Locate the cell with the specified text and output its [X, Y] center coordinate. 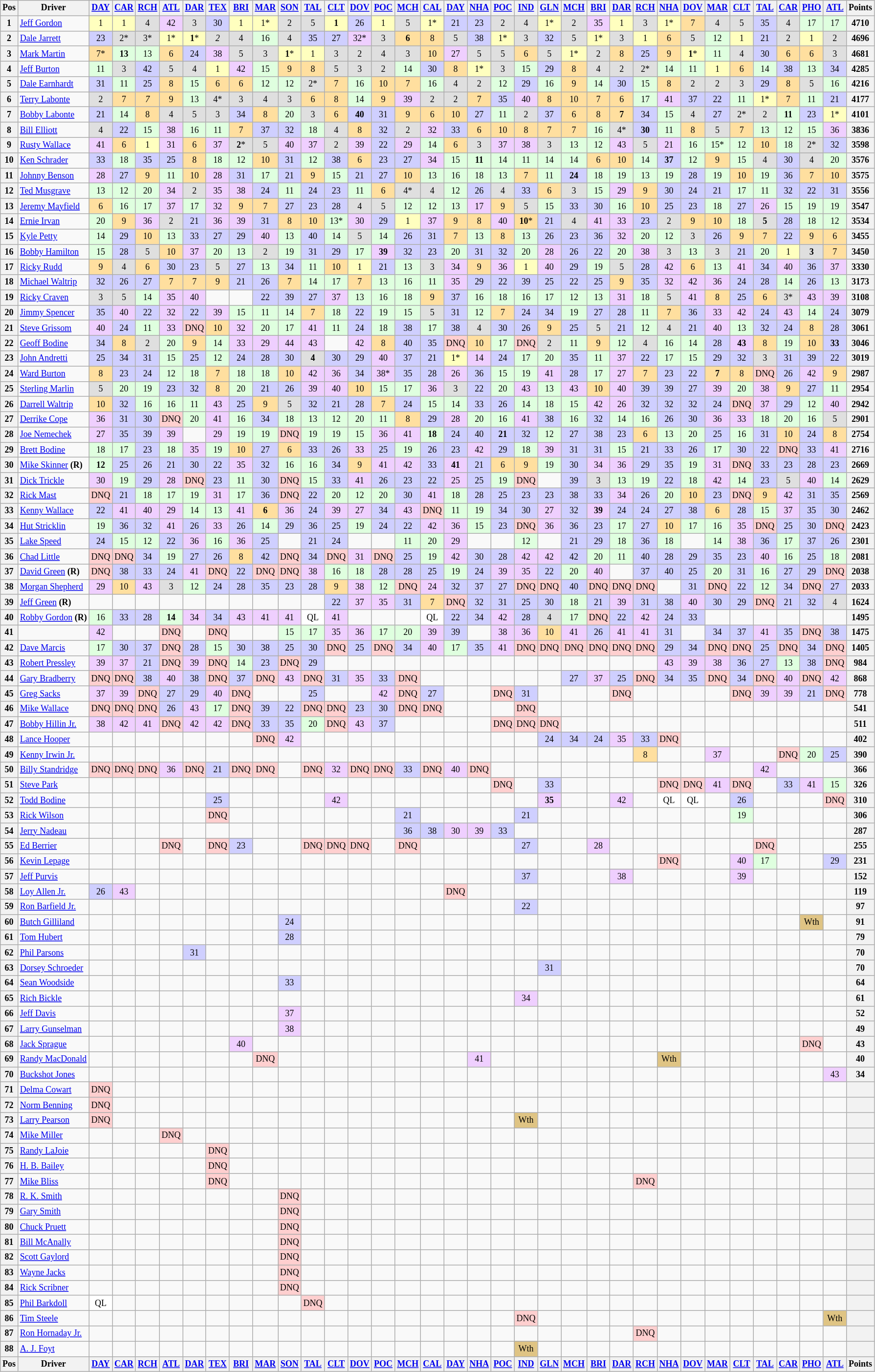
Terry Labonte [53, 100]
87 [9, 1333]
Ricky Craven [53, 297]
1624 [860, 602]
Bill Elliott [53, 130]
Randy MacDonald [53, 1060]
Sterling Marlin [53, 389]
Dave Marcis [53, 648]
Bobby Hamilton [53, 252]
Rich Bickle [53, 998]
60 [9, 922]
3547 [860, 206]
59 [9, 907]
390 [860, 755]
Dale Jarrett [53, 38]
58 [9, 892]
73 [9, 1120]
Dorsey Schroeder [53, 968]
Jeff Davis [53, 1014]
1405 [860, 648]
3061 [860, 327]
2423 [860, 526]
63 [9, 968]
3598 [860, 145]
50 [9, 769]
Jeff Purvis [53, 877]
Robby Gordon (R) [53, 618]
3450 [860, 252]
4696 [860, 38]
91 [860, 922]
4101 [860, 114]
Robert Pressley [53, 663]
38* [383, 373]
85 [9, 1303]
55 [9, 846]
97 [860, 907]
2901 [860, 419]
3534 [860, 221]
Tom Hubert [53, 937]
Darrell Waltrip [53, 404]
Buckshot Jones [53, 1074]
51 [9, 785]
Hut Stricklin [53, 526]
2033 [860, 587]
3556 [860, 191]
53 [9, 815]
72 [9, 1105]
67 [9, 1028]
Mark Martin [53, 54]
84 [9, 1287]
3046 [860, 343]
3330 [860, 267]
984 [860, 663]
77 [9, 1181]
119 [860, 892]
4216 [860, 84]
2942 [860, 404]
Jeff Gordon [53, 23]
R. K. Smith [53, 1197]
4285 [860, 68]
Greg Sacks [53, 693]
32* [360, 38]
Todd Bodine [53, 801]
71 [9, 1090]
2462 [860, 510]
Ernie Irvan [53, 221]
231 [860, 861]
Johnny Benson [53, 176]
511 [860, 724]
Larry Gunselman [53, 1028]
152 [860, 877]
3575 [860, 176]
Rusty Wallace [53, 145]
402 [860, 739]
Scott Gaylord [53, 1257]
Randy LaJoie [53, 1151]
Sean Woodside [53, 983]
Phil Parsons [53, 952]
2754 [860, 435]
3108 [860, 297]
46 [9, 709]
778 [860, 693]
310 [860, 801]
Butch Gilliland [53, 922]
3836 [860, 130]
15* [718, 145]
Geoff Bodine [53, 343]
Lance Hooper [53, 739]
Bobby Labonte [53, 114]
10* [526, 221]
255 [860, 846]
A. J. Foyt [53, 1349]
Gary Smith [53, 1211]
2081 [860, 556]
48 [9, 739]
1475 [860, 632]
13* [336, 221]
Kenny Irwin Jr. [53, 755]
366 [860, 769]
Phil Barkdoll [53, 1303]
Joe Nemechek [53, 435]
Ward Burton [53, 373]
326 [860, 785]
81 [9, 1242]
Rick Wilson [53, 815]
John Andretti [53, 359]
2038 [860, 572]
2954 [860, 389]
Chuck Pruett [53, 1227]
3019 [860, 359]
54 [9, 831]
80 [9, 1227]
Rick Scribner [53, 1287]
1495 [860, 618]
47 [9, 724]
David Green (R) [53, 572]
2669 [860, 465]
Bill McAnally [53, 1242]
Kevin Lepage [53, 861]
Ron Barfield Jr. [53, 907]
Dale Earnhardt [53, 84]
3576 [860, 160]
Tim Steele [53, 1319]
75 [9, 1151]
Larry Pearson [53, 1120]
Brett Bodine [53, 450]
Gary Bradberry [53, 678]
Jimmy Spencer [53, 313]
78 [9, 1197]
Morgan Shepherd [53, 587]
Jeremy Mayfield [53, 206]
Mike Bliss [53, 1181]
Delma Cowart [53, 1090]
4710 [860, 23]
3079 [860, 313]
Michael Waltrip [53, 283]
287 [860, 831]
Jeff Burton [53, 68]
Jack Sprague [53, 1044]
868 [860, 678]
82 [9, 1257]
2301 [860, 542]
Steve Grissom [53, 327]
68 [9, 1044]
2716 [860, 450]
Wayne Jacks [53, 1273]
65 [9, 998]
Loy Allen Jr. [53, 892]
Jeff Green (R) [53, 602]
Bobby Hillin Jr. [53, 724]
306 [860, 815]
Derrike Cope [53, 419]
2987 [860, 373]
Billy Standridge [53, 769]
Kenny Wallace [53, 510]
83 [9, 1273]
Ken Schrader [53, 160]
2569 [860, 496]
4177 [860, 100]
86 [9, 1319]
66 [9, 1014]
3455 [860, 237]
Dick Trickle [53, 480]
Mike Skinner (R) [53, 465]
Ron Hornaday Jr. [53, 1333]
88 [9, 1349]
4681 [860, 54]
62 [9, 952]
69 [9, 1060]
Steve Park [53, 785]
Rick Mast [53, 496]
Ed Berrier [53, 846]
Lake Speed [53, 542]
Kyle Petty [53, 237]
Ricky Rudd [53, 267]
56 [9, 861]
3173 [860, 283]
Norm Benning [53, 1105]
541 [860, 709]
H. B. Bailey [53, 1166]
74 [9, 1135]
Jerry Nadeau [53, 831]
Mike Wallace [53, 709]
2629 [860, 480]
Mike Miller [53, 1135]
Ted Musgrave [53, 191]
Chad Little [53, 556]
45 [9, 693]
7* [101, 54]
57 [9, 877]
76 [9, 1166]
